Provide the (X, Y) coordinate of the cell's center where the given text is located.  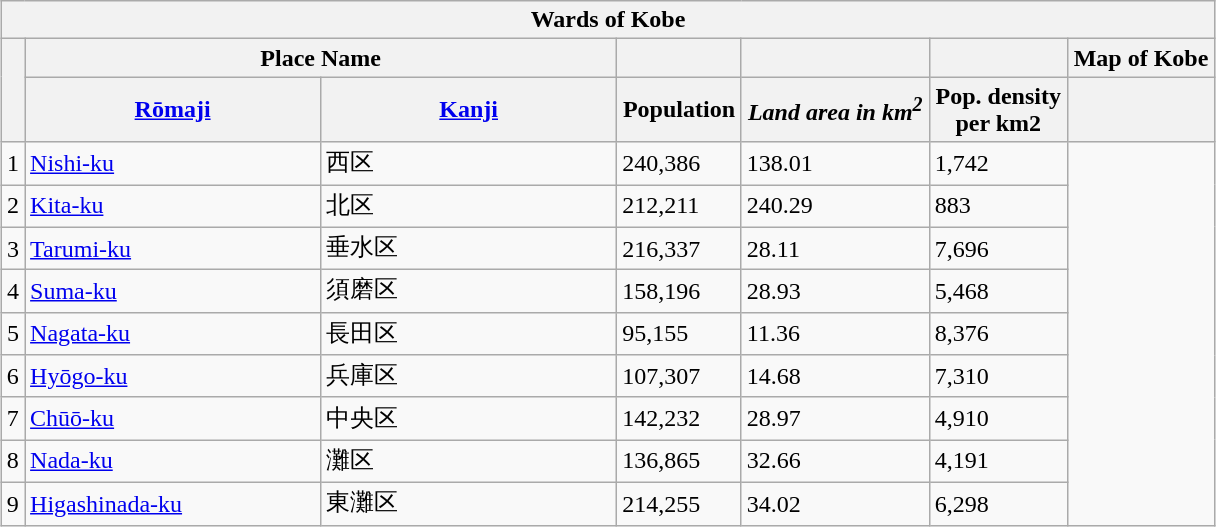
5 (12, 334)
7 (12, 418)
34.02 (835, 504)
Suma-ku (173, 292)
3 (12, 248)
Rōmaji (173, 110)
長田区 (469, 334)
240.29 (835, 206)
216,337 (680, 248)
Nada-ku (173, 462)
垂水区 (469, 248)
Tarumi-ku (173, 248)
1,742 (998, 164)
Wards of Kobe (608, 20)
136,865 (680, 462)
1 (12, 164)
兵庫区 (469, 376)
西区 (469, 164)
北区 (469, 206)
4,910 (998, 418)
28.11 (835, 248)
11.36 (835, 334)
214,255 (680, 504)
6,298 (998, 504)
28.93 (835, 292)
Population (680, 110)
32.66 (835, 462)
95,155 (680, 334)
7,310 (998, 376)
883 (998, 206)
6 (12, 376)
28.97 (835, 418)
4,191 (998, 462)
Map of Kobe (1140, 58)
中央区 (469, 418)
Nagata-ku (173, 334)
Nishi-ku (173, 164)
2 (12, 206)
107,307 (680, 376)
Higashinada-ku (173, 504)
4 (12, 292)
8 (12, 462)
Hyōgo-ku (173, 376)
7,696 (998, 248)
5,468 (998, 292)
9 (12, 504)
14.68 (835, 376)
8,376 (998, 334)
Pop. densityper km2 (998, 110)
240,386 (680, 164)
東灘区 (469, 504)
142,232 (680, 418)
Place Name (321, 58)
Land area in km2 (835, 110)
須磨区 (469, 292)
158,196 (680, 292)
212,211 (680, 206)
Kita-ku (173, 206)
灘区 (469, 462)
Kanji (469, 110)
Chūō-ku (173, 418)
138.01 (835, 164)
